Find where the given text appears and provide that cell's center as [X, Y] coordinate. 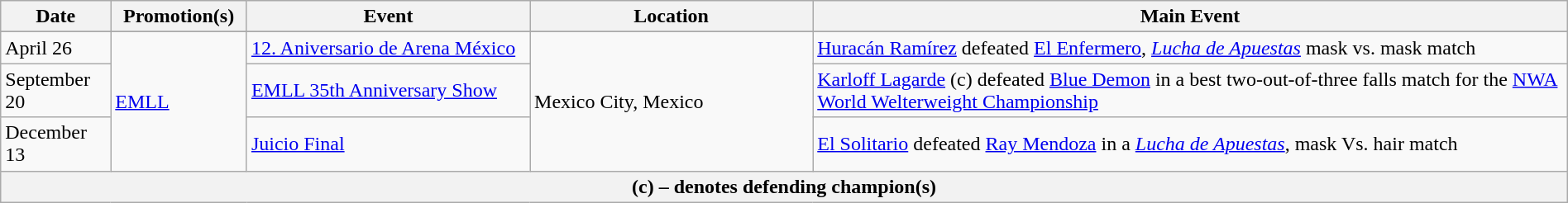
September 20 [56, 91]
12. Aniversario de Arena México [388, 48]
Event [388, 17]
(c) – denotes defending champion(s) [784, 186]
Date [56, 17]
EMLL [179, 101]
Mexico City, Mexico [672, 101]
Juicio Final [388, 144]
Promotion(s) [179, 17]
April 26 [56, 48]
Karloff Lagarde (c) defeated Blue Demon in a best two-out-of-three falls match for the NWA World Welterweight Championship [1191, 91]
Huracán Ramírez defeated El Enfermero, Lucha de Apuestas mask vs. mask match [1191, 48]
Main Event [1191, 17]
EMLL 35th Anniversary Show [388, 91]
December 13 [56, 144]
El Solitario defeated Ray Mendoza in a Lucha de Apuestas, mask Vs. hair match [1191, 144]
Location [672, 17]
